Determine the (x, y) coordinate at the center of the cell enclosing the given text.  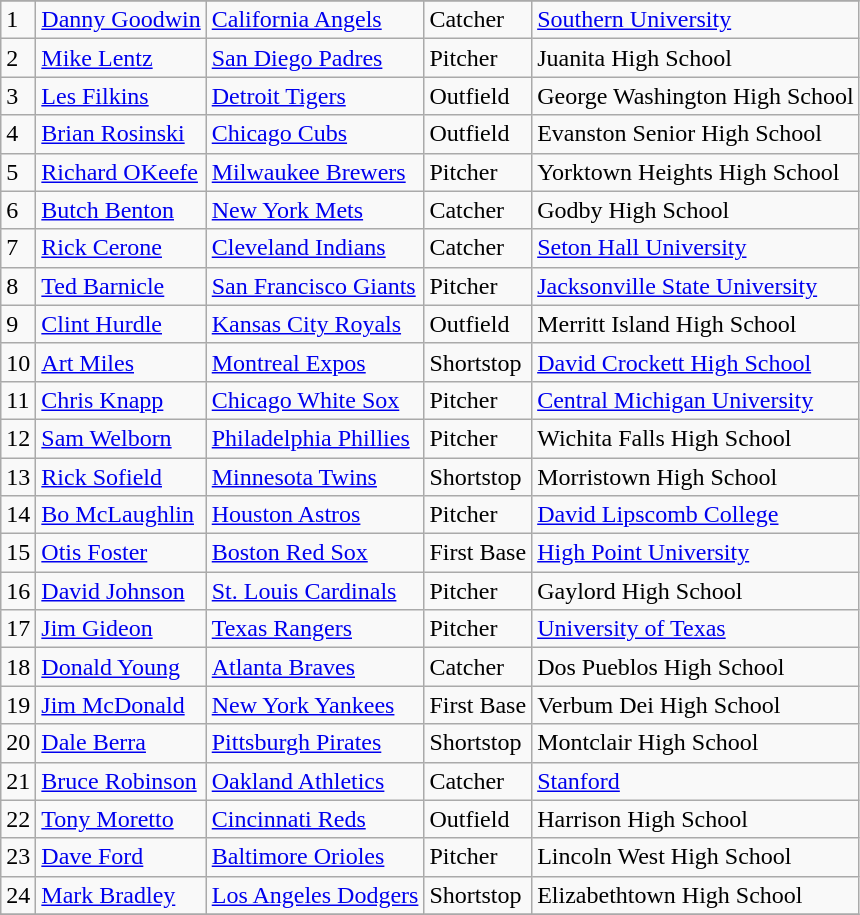
Philadelphia Phillies (315, 438)
San Diego Padres (315, 58)
Boston Red Sox (315, 553)
Bo McLaughlin (121, 515)
Les Filkins (121, 96)
Butch Benton (121, 210)
Houston Astros (315, 515)
24 (18, 895)
Merritt Island High School (696, 324)
Texas Rangers (315, 629)
8 (18, 286)
3 (18, 96)
Central Michigan University (696, 400)
4 (18, 134)
San Francisco Giants (315, 286)
Milwaukee Brewers (315, 172)
David Lipscomb College (696, 515)
Chris Knapp (121, 400)
Clint Hurdle (121, 324)
Ted Barnicle (121, 286)
6 (18, 210)
Chicago White Sox (315, 400)
High Point University (696, 553)
Detroit Tigers (315, 96)
Danny Goodwin (121, 20)
Lincoln West High School (696, 857)
Seton Hall University (696, 248)
Brian Rosinski (121, 134)
16 (18, 591)
18 (18, 667)
Wichita Falls High School (696, 438)
7 (18, 248)
Kansas City Royals (315, 324)
Montclair High School (696, 743)
20 (18, 743)
New York Yankees (315, 705)
Morristown High School (696, 477)
Atlanta Braves (315, 667)
University of Texas (696, 629)
David Johnson (121, 591)
11 (18, 400)
Chicago Cubs (315, 134)
17 (18, 629)
2 (18, 58)
19 (18, 705)
Bruce Robinson (121, 781)
Art Miles (121, 362)
Dos Pueblos High School (696, 667)
David Crockett High School (696, 362)
14 (18, 515)
Dave Ford (121, 857)
Sam Welborn (121, 438)
Rick Sofield (121, 477)
21 (18, 781)
15 (18, 553)
Elizabethtown High School (696, 895)
Godby High School (696, 210)
Montreal Expos (315, 362)
Yorktown Heights High School (696, 172)
Pittsburgh Pirates (315, 743)
Southern University (696, 20)
Baltimore Orioles (315, 857)
10 (18, 362)
Jim Gideon (121, 629)
1 (18, 20)
Mike Lentz (121, 58)
Otis Foster (121, 553)
Stanford (696, 781)
Richard OKeefe (121, 172)
Cincinnati Reds (315, 819)
Tony Moretto (121, 819)
12 (18, 438)
George Washington High School (696, 96)
5 (18, 172)
Cleveland Indians (315, 248)
Donald Young (121, 667)
Evanston Senior High School (696, 134)
California Angels (315, 20)
Verbum Dei High School (696, 705)
Harrison High School (696, 819)
Jacksonville State University (696, 286)
Dale Berra (121, 743)
Oakland Athletics (315, 781)
Rick Cerone (121, 248)
Gaylord High School (696, 591)
St. Louis Cardinals (315, 591)
23 (18, 857)
New York Mets (315, 210)
22 (18, 819)
9 (18, 324)
13 (18, 477)
Mark Bradley (121, 895)
Juanita High School (696, 58)
Jim McDonald (121, 705)
Los Angeles Dodgers (315, 895)
Minnesota Twins (315, 477)
